Pinpoint the cell where the given text exists, returning its (X, Y) midpoint coordinate. 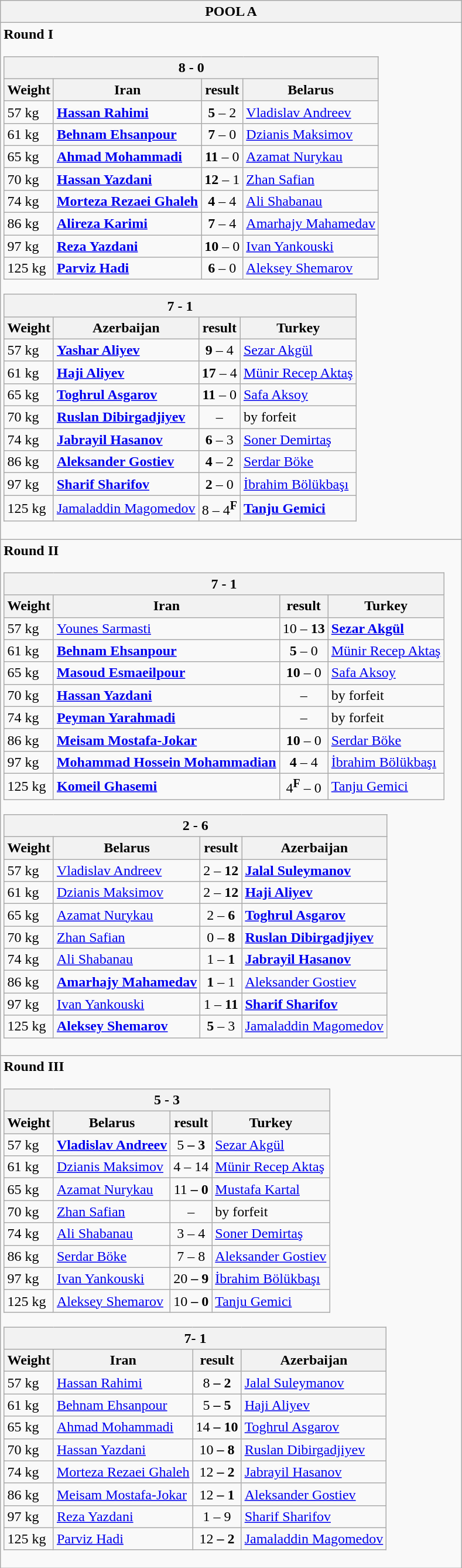
5 – 2 (223, 112)
8 - 0 (191, 67)
4 – 2 (219, 462)
10 – 8 (217, 1450)
0 – 8 (221, 937)
10 – 13 (303, 628)
Alireza Karimi (127, 224)
7 – 4 (223, 224)
8 – 4F (219, 509)
5 – 0 (303, 651)
3 – 4 (191, 1234)
2 – 0 (219, 484)
Komeil Ghasemi (166, 787)
4 – 14 (191, 1167)
Mustafa Kartal (271, 1189)
POOL A (231, 12)
5 – 5 (217, 1405)
Younes Sarmasti (166, 628)
6 – 3 (219, 440)
1 – 11 (221, 1004)
Mohammad Hossein Mohammadian (166, 762)
7 – 8 (191, 1256)
Peyman Yarahmadi (166, 717)
14 – 10 (217, 1427)
4F – 0 (303, 787)
Masoud Esmaeilpour (166, 673)
7- 1 (196, 1338)
9 – 4 (219, 350)
1 – 9 (217, 1516)
2 - 6 (196, 826)
8 – 2 (217, 1383)
17 – 4 (219, 372)
20 – 9 (191, 1278)
Yashar Aliyev (126, 350)
7 – 0 (223, 134)
2 – 6 (221, 915)
5 - 3 (167, 1100)
6 – 0 (223, 268)
